Provide the (x, y) coordinate of the cell's center where the given text is located.  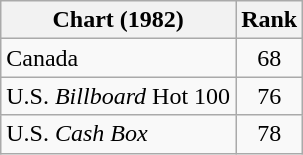
Chart (1982) (118, 20)
U.S. Billboard Hot 100 (118, 96)
68 (270, 58)
78 (270, 134)
Canada (118, 58)
76 (270, 96)
Rank (270, 20)
U.S. Cash Box (118, 134)
